Detect which cell encompasses the target text, then output its [x, y] center coordinate. 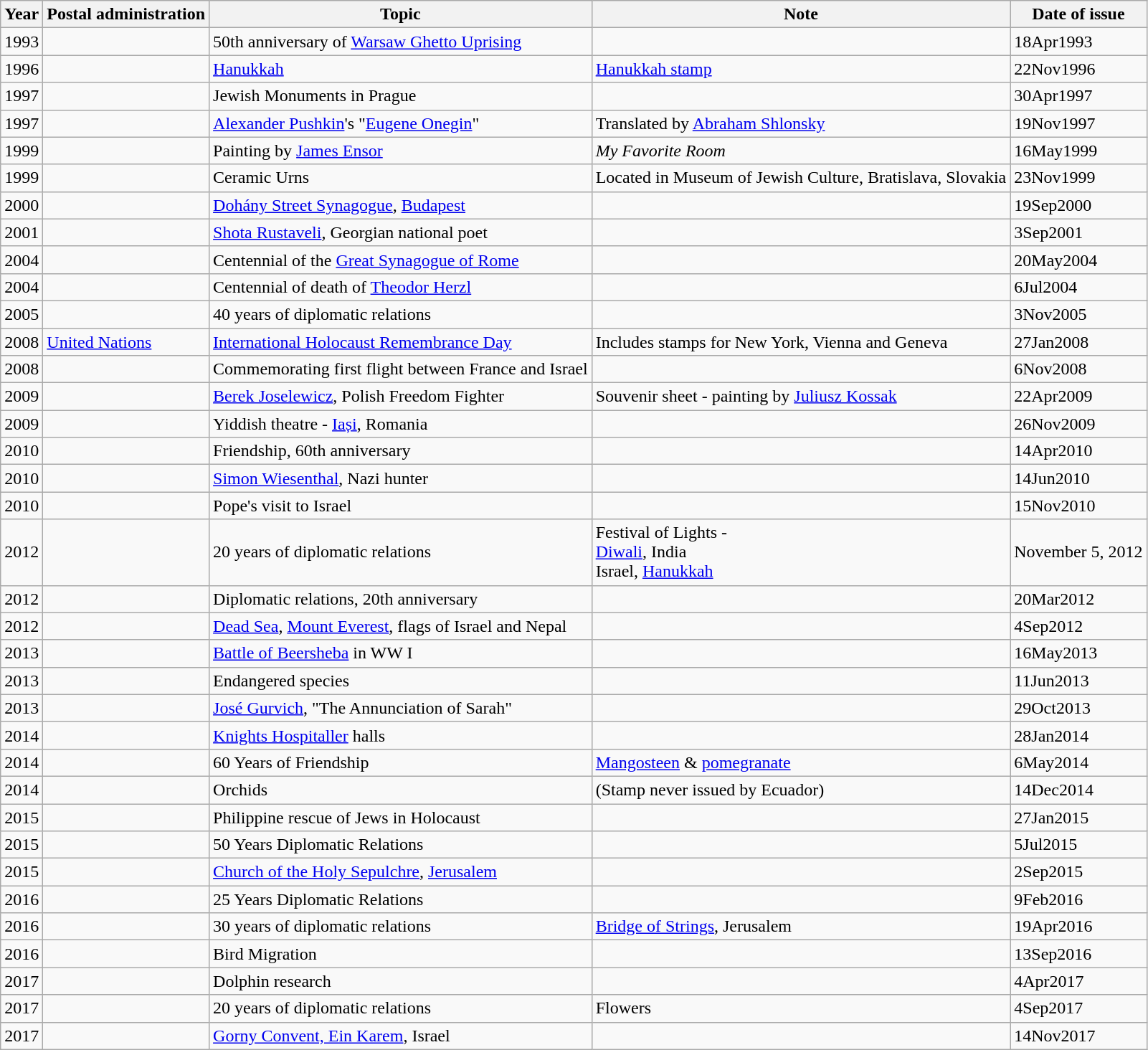
Year [22, 14]
Painting by James Ensor [401, 151]
19Nov1997 [1078, 123]
Commemorating first flight between France and Israel [401, 369]
27Jan2008 [1078, 342]
18Apr1993 [1078, 42]
11Jun2013 [1078, 681]
15Nov2010 [1078, 506]
16May2013 [1078, 653]
20May2004 [1078, 260]
5Jul2015 [1078, 845]
Mangosteen & pomegranate [801, 762]
3Nov2005 [1078, 314]
23Nov1999 [1078, 178]
Translated by Abraham Shlonsky [801, 123]
Souvenir sheet - painting by Juliusz Kossak [801, 397]
Philippine rescue of Jews in Holocaust [401, 817]
9Feb2016 [1078, 899]
Berek Joselewicz, Polish Freedom Fighter [401, 397]
20Mar2012 [1078, 599]
Postal administration [126, 14]
22Apr2009 [1078, 397]
30Apr1997 [1078, 96]
29Oct2013 [1078, 708]
Alexander Pushkin's "Eugene Onegin" [401, 123]
Dolphin research [401, 981]
Hanukkah [401, 69]
6May2014 [1078, 762]
60 Years of Friendship [401, 762]
1996 [22, 69]
Dead Sea, Mount Everest, flags of Israel and Nepal [401, 626]
6Jul2004 [1078, 287]
November 5, 2012 [1078, 552]
Ceramic Urns [401, 178]
22Nov1996 [1078, 69]
2001 [22, 232]
Gorny Convent, Ein Karem, Israel [401, 1036]
16May1999 [1078, 151]
Knights Hospitaller halls [401, 735]
(Stamp never issued by Ecuador) [801, 790]
Battle of Beersheba in WW I [401, 653]
19Sep2000 [1078, 205]
Endangered species [401, 681]
2Sep2015 [1078, 872]
Topic [401, 14]
Bird Migration [401, 954]
50 Years Diplomatic Relations [401, 845]
United Nations [126, 342]
Shota Rustaveli, Georgian national poet [401, 232]
13Sep2016 [1078, 954]
Note [801, 14]
Orchids [401, 790]
30 years of diplomatic relations [401, 927]
Centennial of the Great Synagogue of Rome [401, 260]
26Nov2009 [1078, 424]
Diplomatic relations, 20th anniversary [401, 599]
14Nov2017 [1078, 1036]
Jewish Monuments in Prague [401, 96]
4Apr2017 [1078, 981]
International Holocaust Remembrance Day [401, 342]
14Apr2010 [1078, 451]
2000 [22, 205]
2005 [22, 314]
3Sep2001 [1078, 232]
28Jan2014 [1078, 735]
6Nov2008 [1078, 369]
Hanukkah stamp [801, 69]
25 Years Diplomatic Relations [401, 899]
27Jan2015 [1078, 817]
1993 [22, 42]
Church of the Holy Sepulchre, Jerusalem [401, 872]
Located in Museum of Jewish Culture, Bratislava, Slovakia [801, 178]
Date of issue [1078, 14]
4Sep2012 [1078, 626]
My Favorite Room [801, 151]
50th anniversary of Warsaw Ghetto Uprising [401, 42]
19Apr2016 [1078, 927]
14Jun2010 [1078, 478]
Dohány Street Synagogue, Budapest [401, 205]
José Gurvich, "The Annunciation of Sarah" [401, 708]
14Dec2014 [1078, 790]
Bridge of Strings, Jerusalem [801, 927]
Yiddish theatre - Iași, Romania [401, 424]
Friendship, 60th anniversary [401, 451]
Includes stamps for New York, Vienna and Geneva [801, 342]
4Sep2017 [1078, 1008]
40 years of diplomatic relations [401, 314]
Festival of Lights - Diwali, India Israel, Hanukkah [801, 552]
Centennial of death of Theodor Herzl [401, 287]
Pope's visit to Israel [401, 506]
Flowers [801, 1008]
Simon Wiesenthal, Nazi hunter [401, 478]
